Identify which cell holds the provided text, then report its (X, Y) central coordinate. 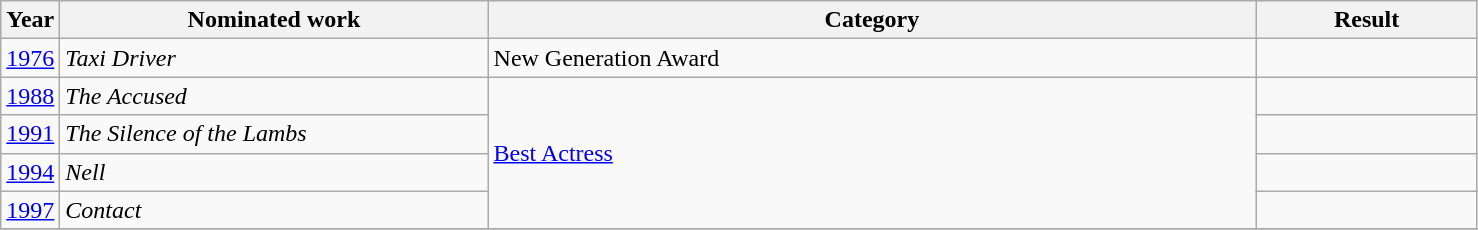
Category (872, 20)
1994 (30, 172)
Taxi Driver (274, 58)
Nell (274, 172)
Result (1366, 20)
1991 (30, 134)
Best Actress (872, 153)
1976 (30, 58)
The Silence of the Lambs (274, 134)
Contact (274, 210)
New Generation Award (872, 58)
Year (30, 20)
The Accused (274, 96)
Nominated work (274, 20)
1988 (30, 96)
1997 (30, 210)
